Scan for the cell matching the given text and deliver its [X, Y] coordinate at center. 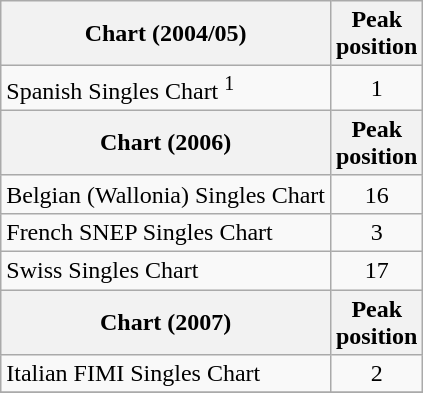
Italian FIMI Singles Chart [166, 374]
Chart (2007) [166, 322]
Chart (2004/05) [166, 34]
Swiss Singles Chart [166, 271]
16 [376, 194]
2 [376, 374]
Chart (2006) [166, 142]
Belgian (Wallonia) Singles Chart [166, 194]
Spanish Singles Chart 1 [166, 88]
French SNEP Singles Chart [166, 232]
17 [376, 271]
3 [376, 232]
1 [376, 88]
